For the text-containing cell, return its midpoint in (x, y) coordinate format. 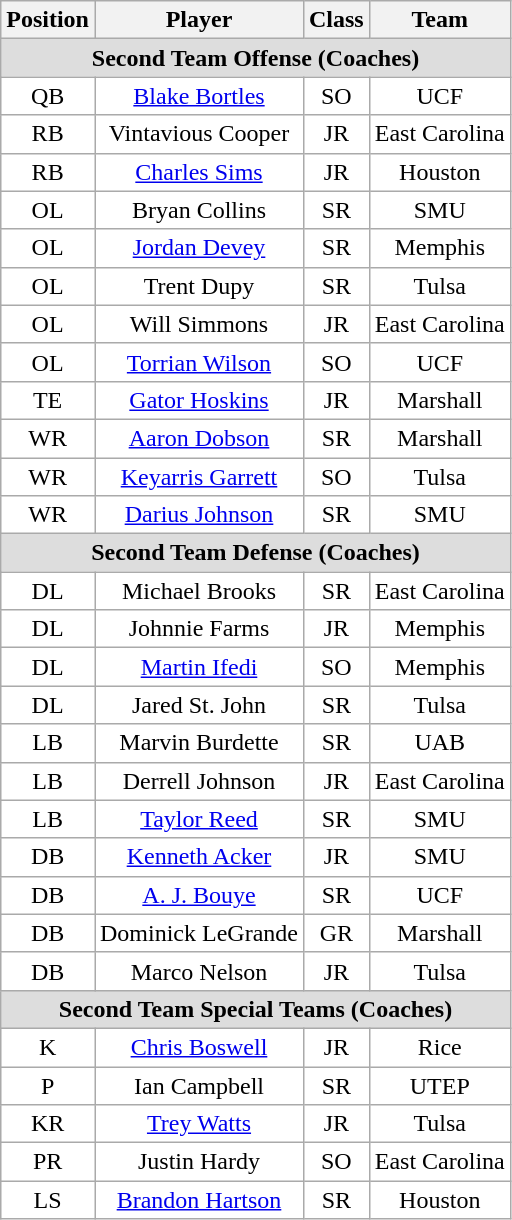
Marco Nelson (198, 971)
GR (336, 933)
Aaron Dobson (198, 438)
K (48, 1047)
UAB (440, 743)
KR (48, 1124)
P (48, 1085)
Jared St. John (198, 705)
Player (198, 20)
Second Team Offense (Coaches) (256, 58)
Torrian Wilson (198, 362)
Trent Dupy (198, 286)
Blake Bortles (198, 96)
Derrell Johnson (198, 781)
Keyarris Garrett (198, 477)
Vintavious Cooper (198, 134)
Trey Watts (198, 1124)
Will Simmons (198, 324)
Taylor Reed (198, 819)
Chris Boswell (198, 1047)
TE (48, 400)
UTEP (440, 1085)
PR (48, 1162)
Class (336, 20)
Rice (440, 1047)
Darius Johnson (198, 515)
Second Team Special Teams (Coaches) (256, 1009)
Team (440, 20)
Kenneth Acker (198, 857)
Dominick LeGrande (198, 933)
Gator Hoskins (198, 400)
A. J. Bouye (198, 895)
Position (48, 20)
Brandon Hartson (198, 1200)
Ian Campbell (198, 1085)
Marvin Burdette (198, 743)
Charles Sims (198, 172)
LS (48, 1200)
Martin Ifedi (198, 667)
QB (48, 96)
Johnnie Farms (198, 629)
Michael Brooks (198, 591)
Justin Hardy (198, 1162)
Second Team Defense (Coaches) (256, 553)
Jordan Devey (198, 248)
Bryan Collins (198, 210)
